Provide the (X, Y) coordinate of the cell's center where the given text is located.  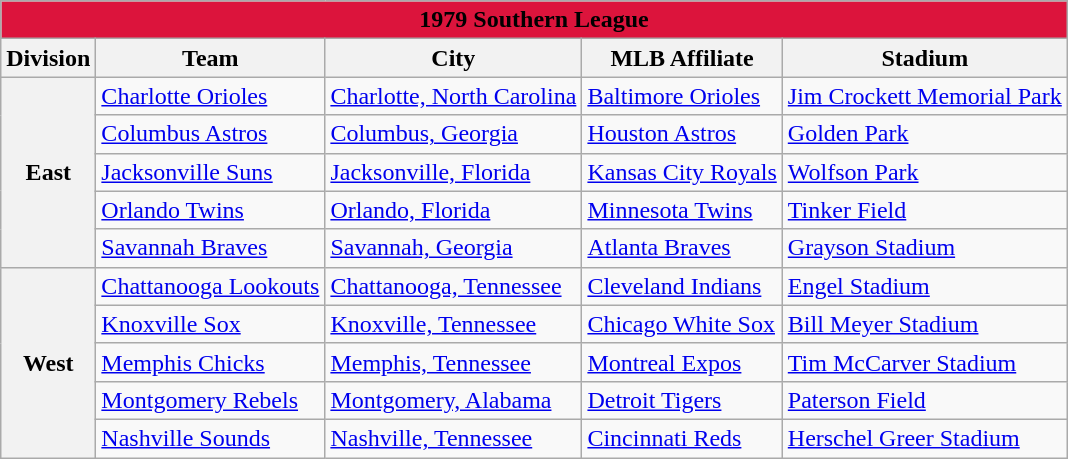
Montgomery Rebels (210, 400)
Stadium (924, 58)
Columbus Astros (210, 134)
Jacksonville, Florida (454, 172)
Grayson Stadium (924, 248)
Tinker Field (924, 210)
1979 Southern League (534, 20)
Kansas City Royals (682, 172)
Paterson Field (924, 400)
Cleveland Indians (682, 286)
Atlanta Braves (682, 248)
Baltimore Orioles (682, 96)
Chattanooga Lookouts (210, 286)
Knoxville, Tennessee (454, 324)
Herschel Greer Stadium (924, 438)
Houston Astros (682, 134)
Montreal Expos (682, 362)
Division (48, 58)
West (48, 362)
Charlotte Orioles (210, 96)
Golden Park (924, 134)
City (454, 58)
Columbus, Georgia (454, 134)
Chattanooga, Tennessee (454, 286)
Minnesota Twins (682, 210)
Memphis, Tennessee (454, 362)
Jim Crockett Memorial Park (924, 96)
MLB Affiliate (682, 58)
Cincinnati Reds (682, 438)
Team (210, 58)
Savannah Braves (210, 248)
Orlando, Florida (454, 210)
Chicago White Sox (682, 324)
Charlotte, North Carolina (454, 96)
Montgomery, Alabama (454, 400)
East (48, 172)
Nashville Sounds (210, 438)
Jacksonville Suns (210, 172)
Savannah, Georgia (454, 248)
Orlando Twins (210, 210)
Wolfson Park (924, 172)
Knoxville Sox (210, 324)
Bill Meyer Stadium (924, 324)
Detroit Tigers (682, 400)
Engel Stadium (924, 286)
Nashville, Tennessee (454, 438)
Memphis Chicks (210, 362)
Tim McCarver Stadium (924, 362)
